For the text-containing cell, return its midpoint in (X, Y) coordinate format. 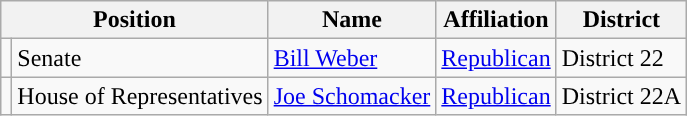
Bill Weber (352, 58)
Position (134, 20)
District 22 (621, 58)
Affiliation (496, 20)
Joe Schomacker (352, 96)
District (621, 20)
House of Representatives (140, 96)
District 22A (621, 96)
Name (352, 20)
Senate (140, 58)
